Identify which cell holds the provided text, then report its (X, Y) central coordinate. 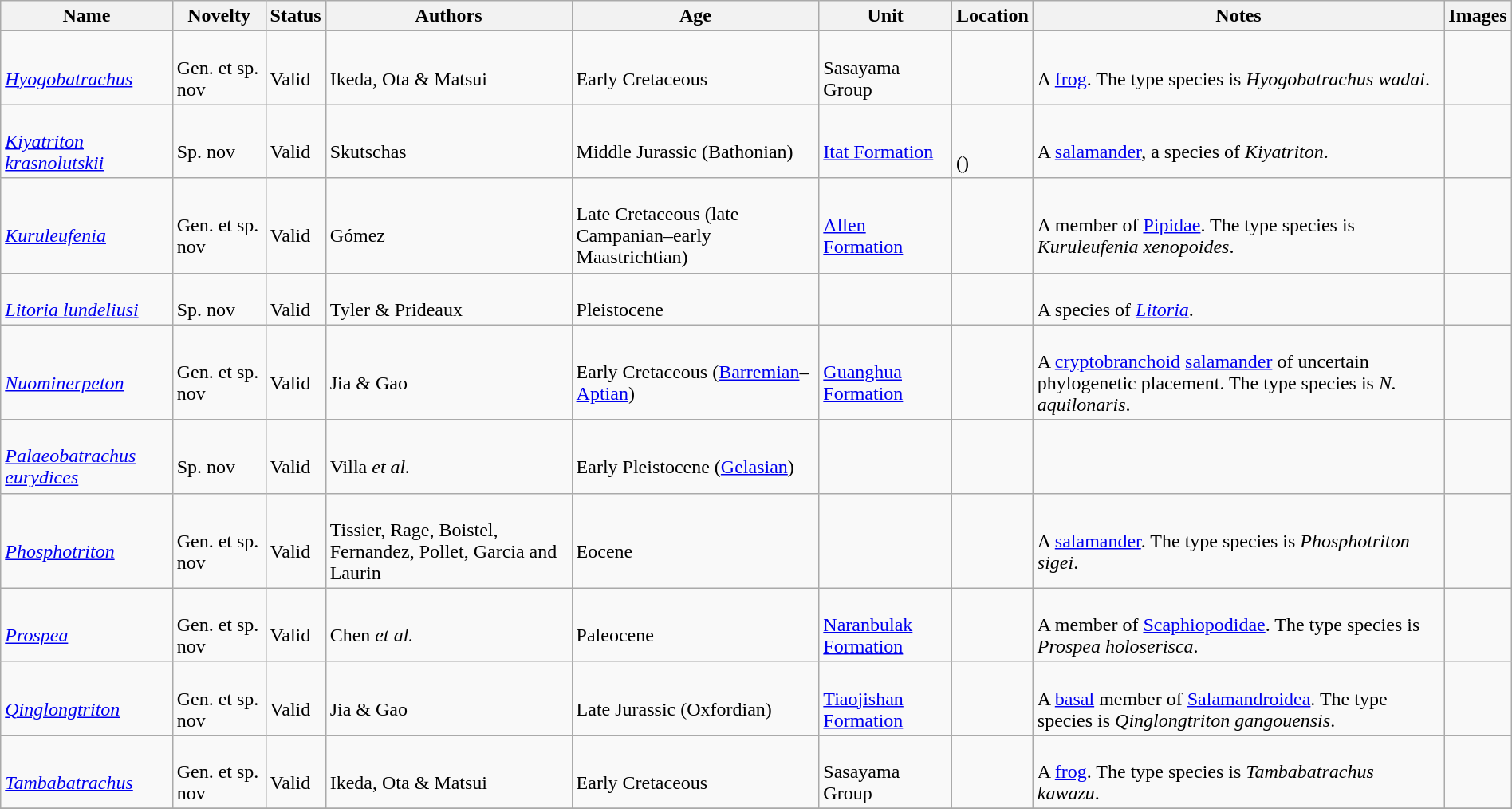
Late Cretaceous (late Campanian–early Maastrichtian) (695, 225)
Name (86, 16)
Status (295, 16)
A basal member of Salamandroidea. The type species is Qinglongtriton gangouensis. (1238, 698)
() (993, 141)
Tissier, Rage, Boistel, Fernandez, Pollet, Garcia and Laurin (448, 541)
Unit (885, 16)
Early Pleistocene (Gelasian) (695, 456)
Location (993, 16)
Itat Formation (885, 141)
Naranbulak Formation (885, 625)
A frog. The type species is Tambabatrachus kawazu. (1238, 772)
Litoria lundeliusi (86, 298)
Pleistocene (695, 298)
Notes (1238, 16)
A salamander. The type species is Phosphotriton sigei. (1238, 541)
Kuruleufenia (86, 225)
Guanghua Formation (885, 372)
Middle Jurassic (Bathonian) (695, 141)
A cryptobranchoid salamander of uncertain phylogenetic placement. The type species is N. aquilonaris. (1238, 372)
Late Jurassic (Oxfordian) (695, 698)
Phosphotriton (86, 541)
Prospea (86, 625)
Tyler & Prideaux (448, 298)
Images (1478, 16)
Hyogobatrachus (86, 68)
Gómez (448, 225)
Tiaojishan Formation (885, 698)
Villa et al. (448, 456)
A species of Litoria. (1238, 298)
Chen et al. (448, 625)
A member of Scaphiopodidae. The type species is Prospea holoserisca. (1238, 625)
Authors (448, 16)
Early Cretaceous (Barremian–Aptian) (695, 372)
Paleocene (695, 625)
Age (695, 16)
A frog. The type species is Hyogobatrachus wadai. (1238, 68)
Skutschas (448, 141)
Palaeobatrachus eurydices (86, 456)
Novelty (219, 16)
Tambabatrachus (86, 772)
Kiyatriton krasnolutskii (86, 141)
Nuominerpeton (86, 372)
Qinglongtriton (86, 698)
Allen Formation (885, 225)
A salamander, a species of Kiyatriton. (1238, 141)
A member of Pipidae. The type species is Kuruleufenia xenopoides. (1238, 225)
Eocene (695, 541)
